Determine the (x, y) coordinate at the center of the cell enclosing the given text.  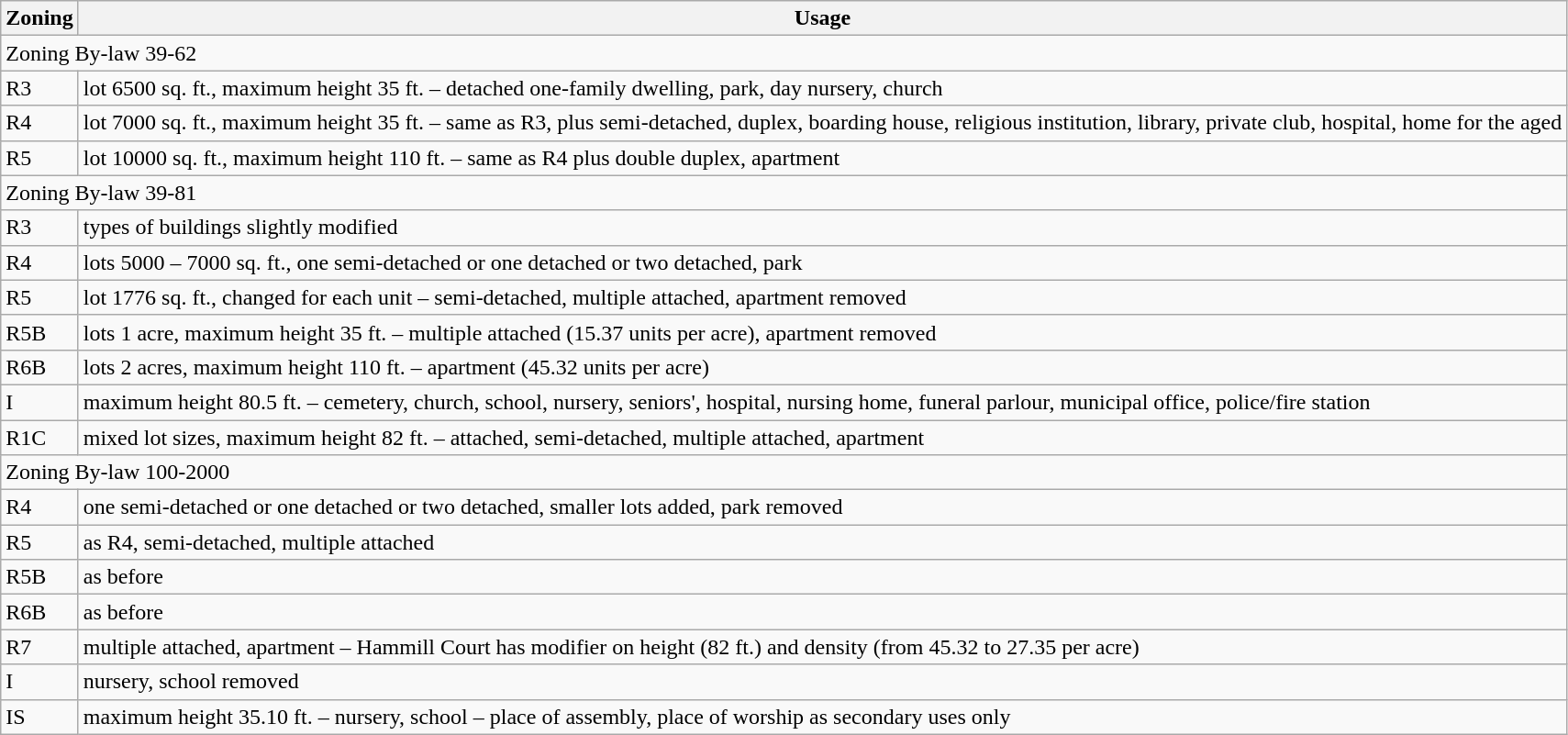
lots 2 acres, maximum height 110 ft. – apartment (45.32 units per acre) (822, 367)
one semi-detached or one detached or two detached, smaller lots added, park removed (822, 507)
multiple attached, apartment – Hammill Court has modifier on height (82 ft.) and density (from 45.32 to 27.35 per acre) (822, 647)
Zoning By-law 100-2000 (784, 473)
lots 1 acre, maximum height 35 ft. – multiple attached (15.37 units per acre), apartment removed (822, 332)
types of buildings slightly modified (822, 228)
R1C (39, 438)
mixed lot sizes, maximum height 82 ft. – attached, semi-detached, multiple attached, apartment (822, 438)
lot 6500 sq. ft., maximum height 35 ft. – detached one-family dwelling, park, day nursery, church (822, 88)
Zoning By-law 39-62 (784, 53)
R7 (39, 647)
as R4, semi-detached, multiple attached (822, 542)
IS (39, 717)
nursery, school removed (822, 682)
Zoning By-law 39-81 (784, 193)
Usage (822, 18)
lots 5000 – 7000 sq. ft., one semi-detached or one detached or two detached, park (822, 262)
maximum height 35.10 ft. – nursery, school – place of assembly, place of worship as secondary uses only (822, 717)
lot 1776 sq. ft., changed for each unit – semi-detached, multiple attached, apartment removed (822, 297)
Zoning (39, 18)
maximum height 80.5 ft. – cemetery, church, school, nursery, seniors', hospital, nursing home, funeral parlour, municipal office, police/fire station (822, 402)
lot 10000 sq. ft., maximum height 110 ft. – same as R4 plus double duplex, apartment (822, 158)
